For the text-containing cell, return its midpoint in (x, y) coordinate format. 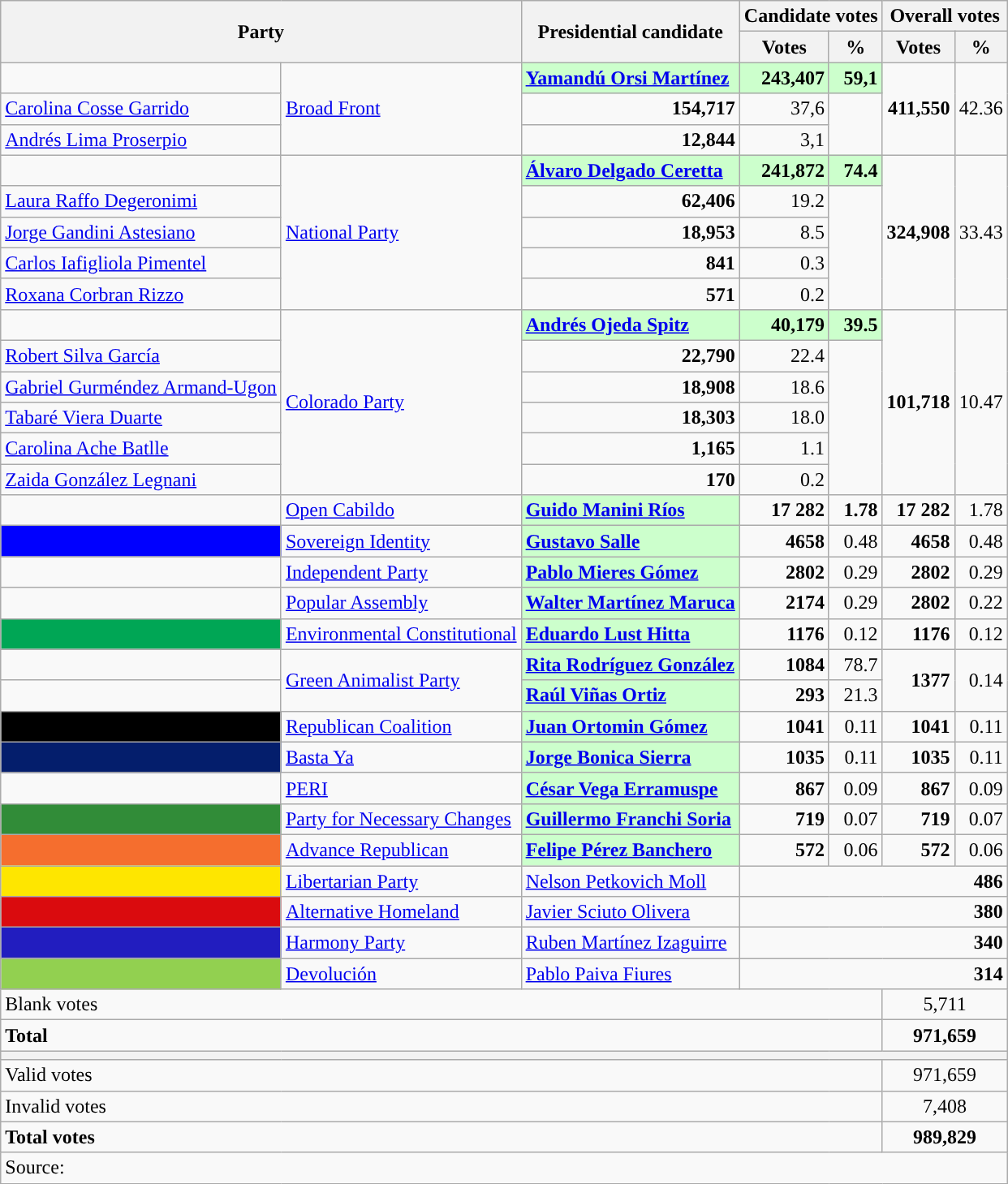
Jorge Gandini Astesiano (141, 232)
Guillermo Franchi Soria (630, 819)
Independent Party (401, 572)
Overall votes (945, 16)
1,165 (630, 449)
40,179 (784, 325)
Sovereign Identity (401, 541)
Yamandú Orsi Martínez (630, 78)
3,1 (784, 140)
5,711 (945, 1005)
18,908 (630, 387)
0.22 (980, 603)
22,790 (630, 355)
Walter Martínez Maruca (630, 603)
Tabaré Viera Duarte (141, 418)
Raúl Viñas Ortiz (630, 695)
1.1 (784, 449)
Gustavo Salle (630, 541)
Open Cabildo (401, 510)
293 (784, 695)
PERI (401, 788)
Environmental Constitutional (401, 634)
10.47 (980, 402)
Blank votes (442, 1005)
Zaida González Legnani (141, 480)
National Party (401, 232)
Republican Coalition (401, 726)
243,407 (784, 78)
Javier Sciuto Olivera (630, 912)
18,953 (630, 232)
Carlos Iafigliola Pimentel (141, 263)
8.5 (784, 232)
989,829 (945, 1137)
Total votes (442, 1137)
37,6 (784, 109)
101,718 (919, 402)
571 (630, 294)
Felipe Pérez Banchero (630, 850)
Basta Ya (401, 757)
Eduardo Lust Hitta (630, 634)
486 (873, 880)
59,1 (855, 78)
33.43 (980, 232)
170 (630, 480)
0.3 (784, 263)
Gabriel Gurméndez Armand-Ugon (141, 387)
Rita Rodríguez González (630, 665)
39.5 (855, 325)
Álvaro Delgado Ceretta (630, 170)
324,908 (919, 232)
21.3 (855, 695)
Andrés Ojeda Spitz (630, 325)
2174 (784, 603)
380 (873, 912)
Laura Raffo Degeronimi (141, 201)
841 (630, 263)
Carolina Cosse Garrido (141, 109)
Guido Manini Ríos (630, 510)
Green Animalist Party (401, 680)
Jorge Bonica Sierra (630, 757)
Colorado Party (401, 402)
Party (261, 32)
Valid votes (442, 1075)
Roxana Corbran Rizzo (141, 294)
1084 (784, 665)
42.36 (980, 109)
Devolución (401, 974)
Broad Front (401, 109)
Pablo Mieres Gómez (630, 572)
Advance Republican (401, 850)
Libertarian Party (401, 880)
340 (873, 943)
Presidential candidate (630, 32)
Nelson Petkovich Moll (630, 880)
Alternative Homeland (401, 912)
1377 (919, 680)
0.14 (980, 680)
Juan Ortomin Gómez (630, 726)
Carolina Ache Batlle (141, 449)
Harmony Party (401, 943)
411,550 (919, 109)
241,872 (784, 170)
Pablo Paiva Fiures (630, 974)
18.6 (784, 387)
César Vega Erramuspe (630, 788)
7,408 (945, 1106)
Ruben Martínez Izaguirre (630, 943)
Party for Necessary Changes (401, 819)
18,303 (630, 418)
Source: (504, 1168)
Andrés Lima Proserpio (141, 140)
62,406 (630, 201)
Total (442, 1035)
Popular Assembly (401, 603)
74.4 (855, 170)
Robert Silva García (141, 355)
Candidate votes (811, 16)
154,717 (630, 109)
12,844 (630, 140)
18.0 (784, 418)
314 (873, 974)
22.4 (784, 355)
Invalid votes (442, 1106)
78.7 (855, 665)
19.2 (784, 201)
